Search for the cell housing the specified text and yield its [x, y] center coordinate. 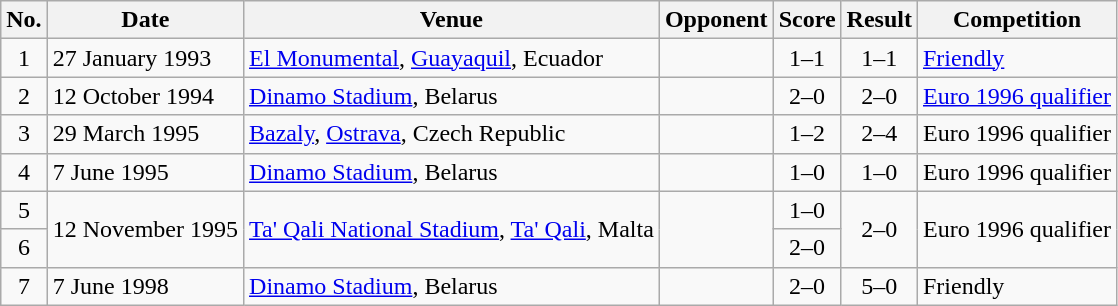
Date [145, 20]
5 [24, 210]
6 [24, 248]
2 [24, 96]
5–0 [879, 286]
7 June 1995 [145, 172]
27 January 1993 [145, 58]
Score [807, 20]
12 November 1995 [145, 229]
1–2 [807, 134]
El Monumental, Guayaquil, Ecuador [452, 58]
Competition [1016, 20]
1 [24, 58]
3 [24, 134]
Result [879, 20]
Ta' Qali National Stadium, Ta' Qali, Malta [452, 229]
Opponent [716, 20]
4 [24, 172]
29 March 1995 [145, 134]
Venue [452, 20]
12 October 1994 [145, 96]
Bazaly, Ostrava, Czech Republic [452, 134]
7 June 1998 [145, 286]
2–4 [879, 134]
7 [24, 286]
No. [24, 20]
